Detect which cell encompasses the target text, then output its (X, Y) center coordinate. 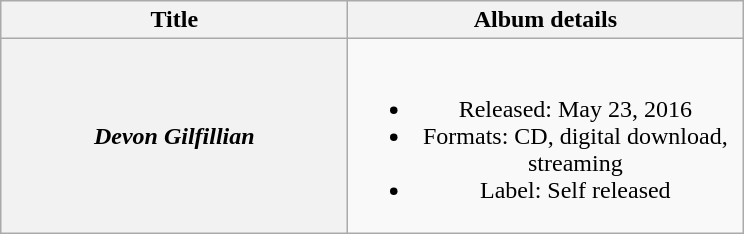
Released: May 23, 2016Formats: CD, digital download, streamingLabel: Self released (546, 136)
Album details (546, 20)
Devon Gilfillian (174, 136)
Title (174, 20)
